Provide the [X, Y] coordinate of the cell's center where the given text is located.  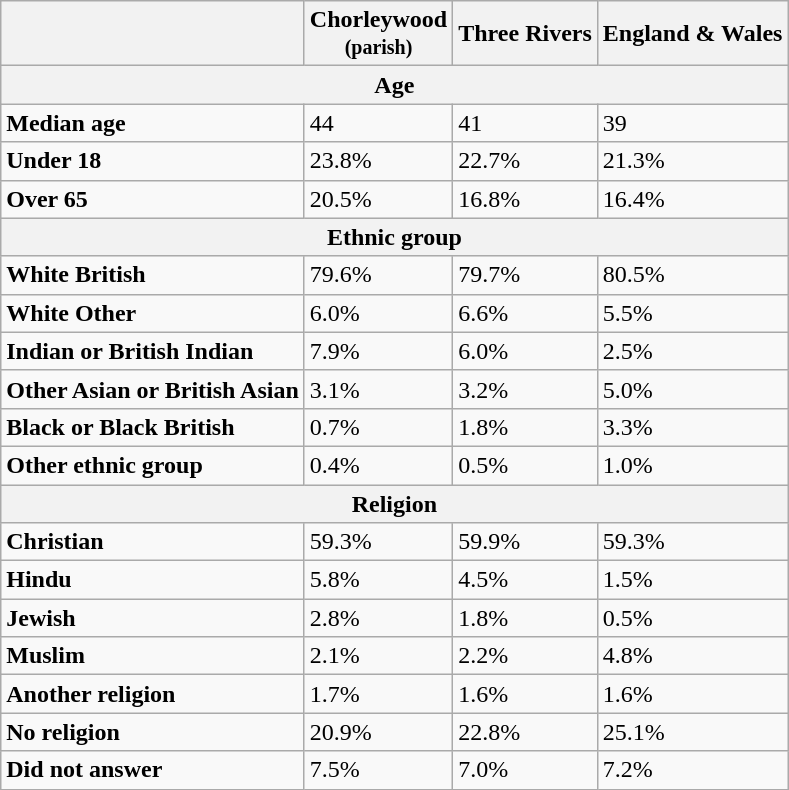
White British [153, 275]
Over 65 [153, 199]
7.5% [378, 770]
1.0% [692, 465]
No religion [153, 732]
2.2% [526, 656]
Other Asian or British Asian [153, 389]
1.7% [378, 694]
Other ethnic group [153, 465]
Chorleywood (parish) [378, 34]
59.9% [526, 542]
Hindu [153, 580]
22.7% [526, 161]
Indian or British Indian [153, 351]
3.1% [378, 389]
20.5% [378, 199]
79.6% [378, 275]
Black or Black British [153, 427]
23.8% [378, 161]
80.5% [692, 275]
20.9% [378, 732]
Under 18 [153, 161]
4.8% [692, 656]
1.5% [692, 580]
79.7% [526, 275]
Ethnic group [394, 237]
Median age [153, 123]
Another religion [153, 694]
44 [378, 123]
Three Rivers [526, 34]
0.4% [378, 465]
16.8% [526, 199]
2.5% [692, 351]
3.3% [692, 427]
White Other [153, 313]
3.2% [526, 389]
Christian [153, 542]
Muslim [153, 656]
2.1% [378, 656]
21.3% [692, 161]
4.5% [526, 580]
7.2% [692, 770]
0.7% [378, 427]
England & Wales [692, 34]
Age [394, 85]
16.4% [692, 199]
25.1% [692, 732]
6.6% [526, 313]
7.9% [378, 351]
2.8% [378, 618]
5.5% [692, 313]
Did not answer [153, 770]
41 [526, 123]
5.8% [378, 580]
22.8% [526, 732]
39 [692, 123]
7.0% [526, 770]
5.0% [692, 389]
Religion [394, 503]
Jewish [153, 618]
